Search for the cell housing the specified text and yield its [X, Y] center coordinate. 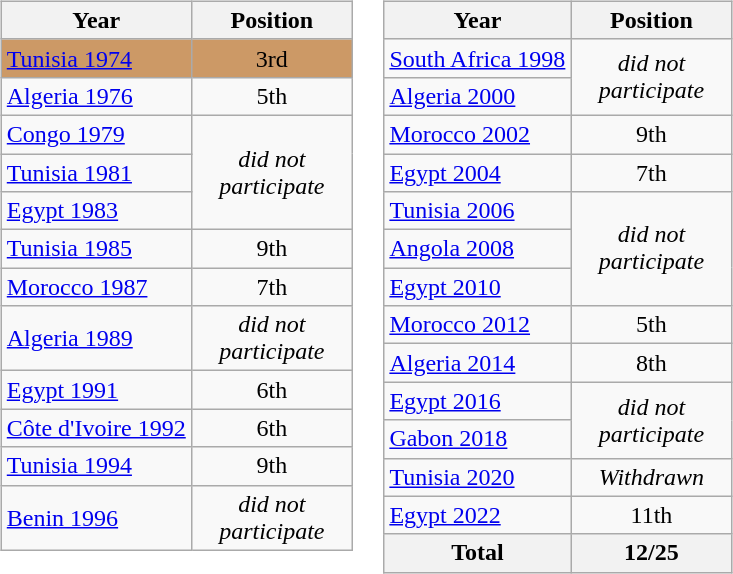
Egypt 1983 [96, 211]
12/25 [652, 553]
Algeria 2000 [478, 96]
Egypt 2004 [478, 173]
Total [478, 553]
Benin 1996 [96, 518]
Tunisia 2006 [478, 211]
Angola 2008 [478, 249]
8th [652, 363]
Morocco 1987 [96, 287]
Gabon 2018 [478, 439]
Algeria 1989 [96, 338]
Côte d'Ivoire 1992 [96, 428]
Tunisia 1985 [96, 249]
Morocco 2012 [478, 325]
Egypt 1991 [96, 390]
Egypt 2022 [478, 515]
South Africa 1998 [478, 58]
11th [652, 515]
Tunisia 1974 [96, 58]
Egypt 2016 [478, 401]
Algeria 1976 [96, 96]
3rd [272, 58]
Algeria 2014 [478, 363]
Congo 1979 [96, 134]
Withdrawn [652, 477]
Tunisia 1994 [96, 466]
Egypt 2010 [478, 287]
Tunisia 2020 [478, 477]
Tunisia 1981 [96, 173]
Morocco 2002 [478, 134]
